Provide the [x, y] coordinate of the cell's center where the given text is located.  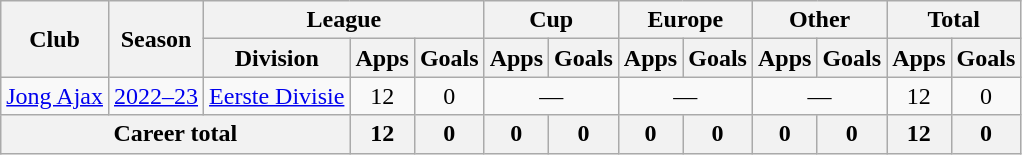
Career total [176, 134]
Club [55, 39]
2022–23 [156, 96]
Division [277, 58]
Jong Ajax [55, 96]
Other [819, 20]
Europe [685, 20]
Eerste Divisie [277, 96]
Cup [551, 20]
Season [156, 39]
League [344, 20]
Total [954, 20]
